For the text-containing cell, return its midpoint in (X, Y) coordinate format. 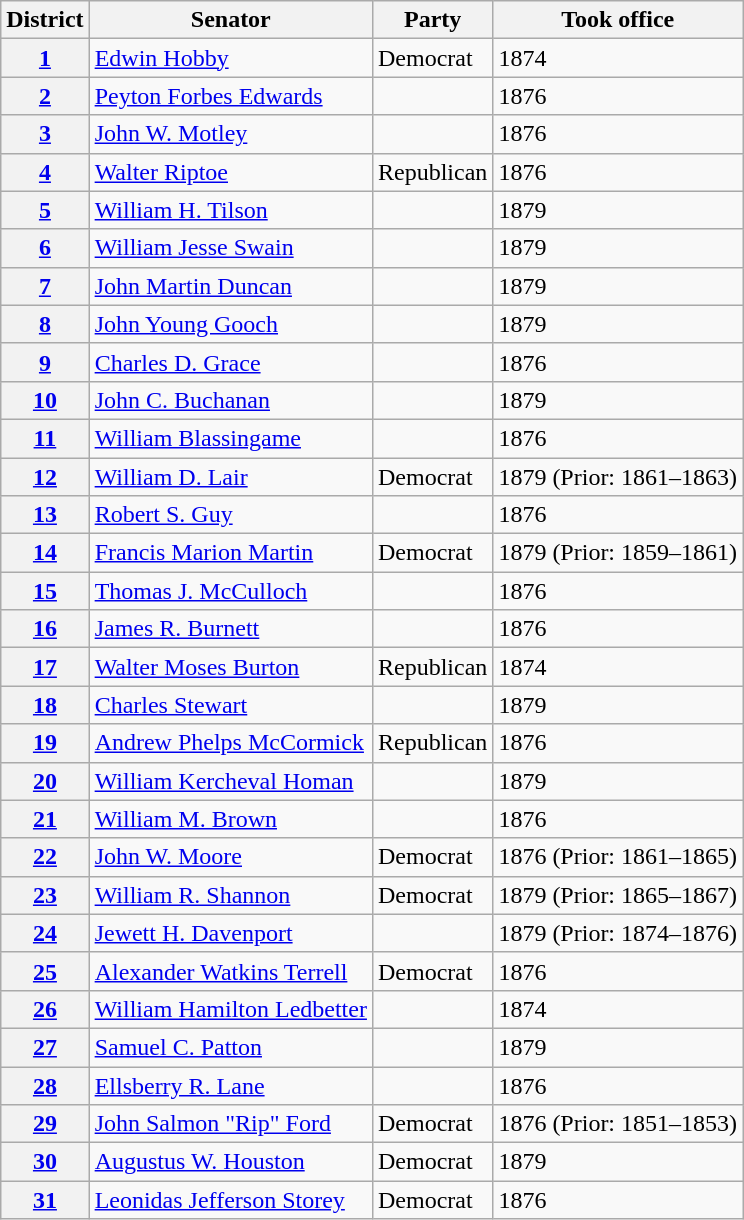
Samuel C. Patton (230, 1047)
William M. Brown (230, 819)
7 (45, 286)
22 (45, 857)
31 (45, 1200)
28 (45, 1085)
5 (45, 210)
William Jesse Swain (230, 248)
Ellsberry R. Lane (230, 1085)
17 (45, 667)
William R. Shannon (230, 895)
Leonidas Jefferson Storey (230, 1200)
John W. Motley (230, 134)
Jewett H. Davenport (230, 933)
1879 (Prior: 1865–1867) (618, 895)
Alexander Watkins Terrell (230, 971)
11 (45, 438)
1876 (Prior: 1851–1853) (618, 1124)
12 (45, 477)
Walter Moses Burton (230, 667)
William Kercheval Homan (230, 781)
1 (45, 58)
Thomas J. McCulloch (230, 591)
Walter Riptoe (230, 172)
Andrew Phelps McCormick (230, 743)
10 (45, 400)
25 (45, 971)
James R. Burnett (230, 629)
29 (45, 1124)
District (45, 20)
William Blassingame (230, 438)
13 (45, 515)
9 (45, 362)
23 (45, 895)
18 (45, 705)
3 (45, 134)
14 (45, 553)
15 (45, 591)
21 (45, 819)
John Martin Duncan (230, 286)
Augustus W. Houston (230, 1162)
Edwin Hobby (230, 58)
6 (45, 248)
John Salmon "Rip" Ford (230, 1124)
4 (45, 172)
Francis Marion Martin (230, 553)
Party (432, 20)
William H. Tilson (230, 210)
8 (45, 324)
Charles D. Grace (230, 362)
Took office (618, 20)
John W. Moore (230, 857)
John C. Buchanan (230, 400)
John Young Gooch (230, 324)
2 (45, 96)
1879 (Prior: 1874–1876) (618, 933)
1879 (Prior: 1859–1861) (618, 553)
24 (45, 933)
16 (45, 629)
William Hamilton Ledbetter (230, 1009)
Senator (230, 20)
26 (45, 1009)
William D. Lair (230, 477)
20 (45, 781)
Robert S. Guy (230, 515)
19 (45, 743)
1879 (Prior: 1861–1863) (618, 477)
Peyton Forbes Edwards (230, 96)
27 (45, 1047)
30 (45, 1162)
1876 (Prior: 1861–1865) (618, 857)
Charles Stewart (230, 705)
